Output the (X, Y) coordinate of the center of the cell containing the given text.  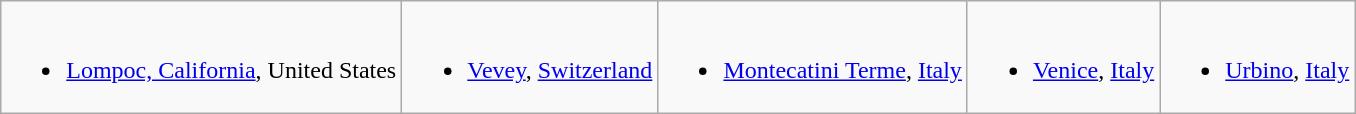
Vevey, Switzerland (530, 58)
Lompoc, California, United States (202, 58)
Montecatini Terme, Italy (813, 58)
Urbino, Italy (1258, 58)
Venice, Italy (1063, 58)
